Determine the [x, y] coordinate at the center of the cell enclosing the given text.  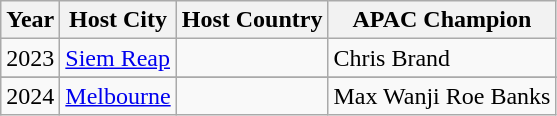
Host City [118, 20]
APAC Champion [442, 20]
Melbourne [118, 96]
Year [30, 20]
Siem Reap [118, 58]
Host Country [252, 20]
2023 [30, 58]
Max Wanji Roe Banks [442, 96]
Chris Brand [442, 58]
2024 [30, 96]
